Locate the cell with the specified text and output its (X, Y) center coordinate. 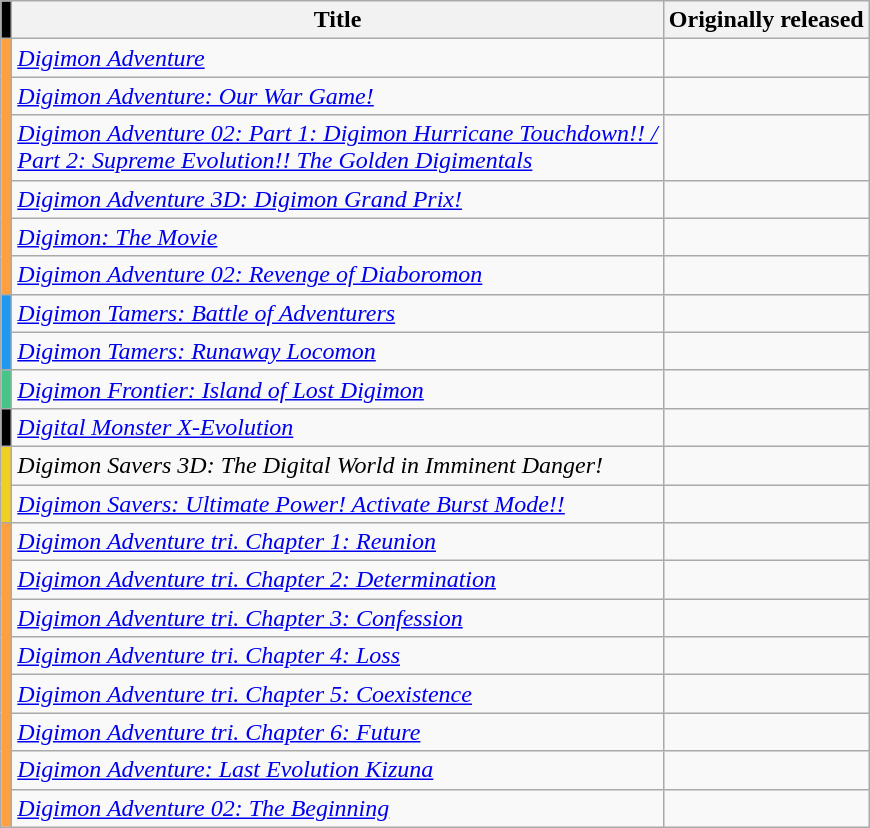
Digimon: The Movie (338, 237)
Digimon Savers 3D: The Digital World in Imminent Danger! (338, 465)
Digimon Adventure 02: Part 1: Digimon Hurricane Touchdown!! /Part 2: Supreme Evolution!! The Golden Digimentals (338, 148)
Digimon Savers: Ultimate Power! Activate Burst Mode!! (338, 503)
Digimon Tamers: Battle of Adventurers (338, 313)
Digimon Tamers: Runaway Locomon (338, 351)
Digimon Adventure 02: Revenge of Diaboromon (338, 275)
Digimon Adventure tri. Chapter 6: Future (338, 732)
Digital Monster X-Evolution (338, 427)
Digimon Adventure: Last Evolution Kizuna (338, 770)
Originally released (766, 20)
Digimon Adventure 3D: Digimon Grand Prix! (338, 199)
Title (338, 20)
Digimon Adventure tri. Chapter 3: Confession (338, 618)
Digimon Adventure tri. Chapter 4: Loss (338, 656)
Digimon Adventure tri. Chapter 1: Reunion (338, 542)
Digimon Frontier: Island of Lost Digimon (338, 389)
Digimon Adventure tri. Chapter 2: Determination (338, 580)
Digimon Adventure (338, 58)
Digimon Adventure tri. Chapter 5: Coexistence (338, 694)
Digimon Adventure 02: The Beginning (338, 808)
Digimon Adventure: Our War Game! (338, 96)
